Identify which cell holds the provided text, then report its [x, y] central coordinate. 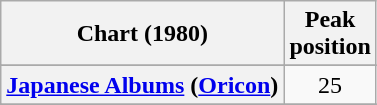
Peakposition [330, 34]
Japanese Albums (Oricon) [142, 85]
Chart (1980) [142, 34]
25 [330, 85]
